Scan for the cell matching the given text and deliver its [x, y] coordinate at center. 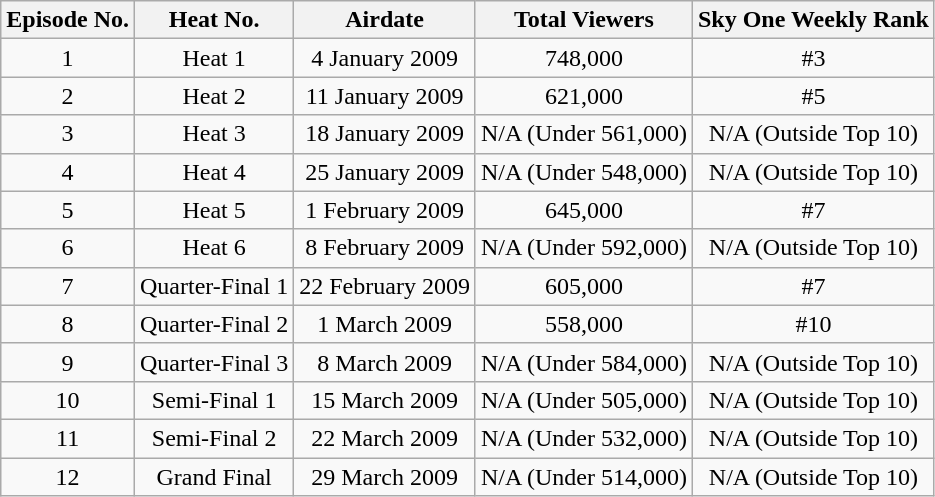
5 [68, 210]
1 [68, 58]
645,000 [584, 210]
N/A (Under 548,000) [584, 172]
8 March 2009 [385, 362]
1 March 2009 [385, 324]
N/A (Under 584,000) [584, 362]
29 March 2009 [385, 477]
25 January 2009 [385, 172]
11 [68, 438]
Heat 3 [214, 134]
Heat No. [214, 20]
Heat 2 [214, 96]
4 January 2009 [385, 58]
N/A (Under 514,000) [584, 477]
621,000 [584, 96]
22 March 2009 [385, 438]
N/A (Under 505,000) [584, 400]
Sky One Weekly Rank [813, 20]
N/A (Under 592,000) [584, 248]
22 February 2009 [385, 286]
Semi-Final 2 [214, 438]
Grand Final [214, 477]
7 [68, 286]
4 [68, 172]
1 February 2009 [385, 210]
10 [68, 400]
8 [68, 324]
#3 [813, 58]
558,000 [584, 324]
2 [68, 96]
3 [68, 134]
Airdate [385, 20]
748,000 [584, 58]
N/A (Under 532,000) [584, 438]
605,000 [584, 286]
Total Viewers [584, 20]
8 February 2009 [385, 248]
Heat 5 [214, 210]
Heat 1 [214, 58]
#10 [813, 324]
15 March 2009 [385, 400]
12 [68, 477]
Heat 6 [214, 248]
Quarter-Final 1 [214, 286]
Heat 4 [214, 172]
6 [68, 248]
Semi-Final 1 [214, 400]
Quarter-Final 2 [214, 324]
Episode No. [68, 20]
N/A (Under 561,000) [584, 134]
11 January 2009 [385, 96]
Quarter-Final 3 [214, 362]
18 January 2009 [385, 134]
9 [68, 362]
#5 [813, 96]
